Extract the (X, Y) coordinate from the center of the cell holding the provided text.  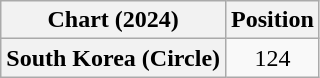
Chart (2024) (114, 20)
124 (273, 58)
South Korea (Circle) (114, 58)
Position (273, 20)
